Provide the [X, Y] coordinate of the cell's center where the given text is located.  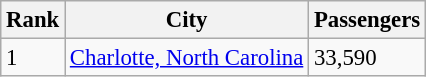
Passengers [368, 20]
City [187, 20]
1 [33, 58]
33,590 [368, 58]
Rank [33, 20]
Charlotte, North Carolina [187, 58]
